Locate the cell with the specified text and output its [X, Y] center coordinate. 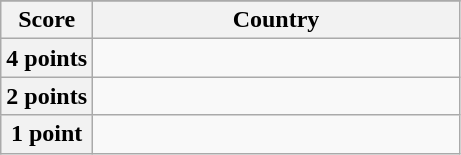
2 points [47, 96]
4 points [47, 58]
1 point [47, 134]
Score [47, 20]
Country [276, 20]
